Return the [x, y] coordinate for the center point of the cell that contains the specified text.  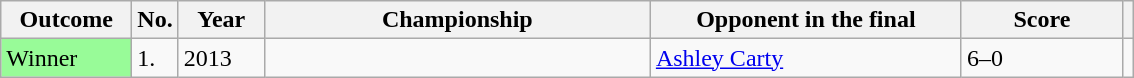
Opponent in the final [806, 20]
Year [221, 20]
Outcome [66, 20]
Championship [457, 20]
6–0 [1042, 58]
Score [1042, 20]
2013 [221, 58]
Winner [66, 58]
No. [155, 20]
Ashley Carty [806, 58]
1. [155, 58]
